Return the (X, Y) coordinate for the center point of the cell that contains the specified text.  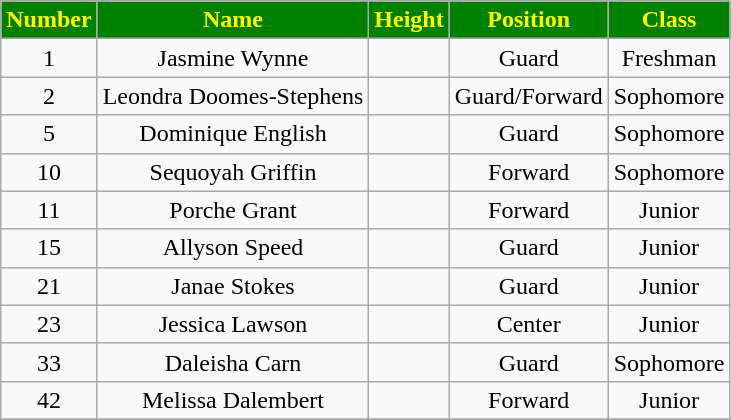
Class (669, 20)
Guard/Forward (528, 96)
Center (528, 324)
Freshman (669, 58)
5 (49, 134)
42 (49, 400)
Porche Grant (233, 210)
Number (49, 20)
2 (49, 96)
Jessica Lawson (233, 324)
Name (233, 20)
Position (528, 20)
Janae Stokes (233, 286)
11 (49, 210)
Leondra Doomes-Stephens (233, 96)
23 (49, 324)
21 (49, 286)
Height (409, 20)
Sequoyah Griffin (233, 172)
Dominique English (233, 134)
1 (49, 58)
10 (49, 172)
Jasmine Wynne (233, 58)
Daleisha Carn (233, 362)
15 (49, 248)
Allyson Speed (233, 248)
Melissa Dalembert (233, 400)
33 (49, 362)
